Extract the (x, y) coordinate from the center of the cell holding the provided text.  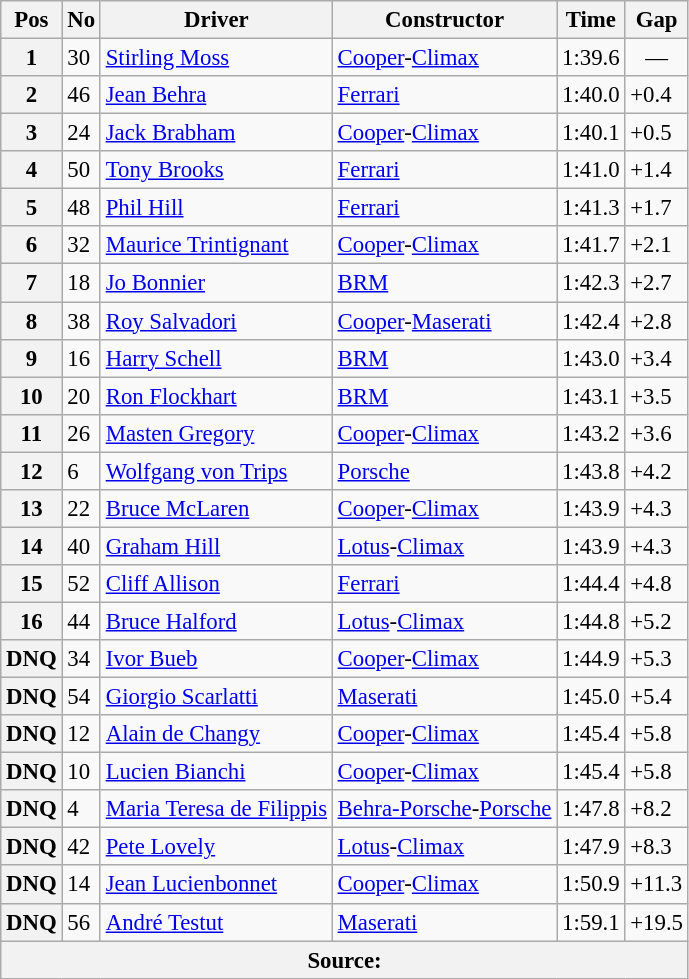
Bruce McLaren (216, 509)
Roy Salvadori (216, 321)
7 (32, 283)
1:41.0 (591, 170)
Pete Lovely (216, 847)
1:43.0 (591, 358)
Jack Brabham (216, 133)
44 (81, 621)
42 (81, 847)
+0.5 (656, 133)
Graham Hill (216, 546)
Lucien Bianchi (216, 772)
46 (81, 95)
1:59.1 (591, 922)
Ron Flockhart (216, 396)
Maria Teresa de Filippis (216, 809)
Wolfgang von Trips (216, 471)
Source: (345, 960)
1:47.8 (591, 809)
1:44.8 (591, 621)
1:40.0 (591, 95)
Time (591, 20)
+0.4 (656, 95)
48 (81, 208)
30 (81, 58)
3 (32, 133)
Tony Brooks (216, 170)
Constructor (444, 20)
+4.2 (656, 471)
40 (81, 546)
13 (32, 509)
Stirling Moss (216, 58)
9 (32, 358)
Maurice Trintignant (216, 245)
— (656, 58)
1:40.1 (591, 133)
1:50.9 (591, 885)
8 (32, 321)
+4.8 (656, 584)
54 (81, 697)
24 (81, 133)
Behra-Porsche-Porsche (444, 809)
1:47.9 (591, 847)
Alain de Changy (216, 734)
Cooper-Maserati (444, 321)
1:42.3 (591, 283)
Cliff Allison (216, 584)
1:43.2 (591, 433)
+5.2 (656, 621)
38 (81, 321)
1:43.1 (591, 396)
32 (81, 245)
1:43.8 (591, 471)
52 (81, 584)
+2.8 (656, 321)
+3.6 (656, 433)
2 (32, 95)
50 (81, 170)
+3.5 (656, 396)
+8.3 (656, 847)
Gap (656, 20)
34 (81, 659)
18 (81, 283)
Bruce Halford (216, 621)
+8.2 (656, 809)
Porsche (444, 471)
1:39.6 (591, 58)
56 (81, 922)
26 (81, 433)
+2.1 (656, 245)
Masten Gregory (216, 433)
Phil Hill (216, 208)
+11.3 (656, 885)
Driver (216, 20)
5 (32, 208)
1 (32, 58)
20 (81, 396)
1:44.9 (591, 659)
Ivor Bueb (216, 659)
+5.4 (656, 697)
1:44.4 (591, 584)
1:45.0 (591, 697)
+3.4 (656, 358)
15 (32, 584)
+19.5 (656, 922)
22 (81, 509)
Jean Lucienbonnet (216, 885)
André Testut (216, 922)
Jo Bonnier (216, 283)
Harry Schell (216, 358)
Jean Behra (216, 95)
+1.7 (656, 208)
1:41.7 (591, 245)
+2.7 (656, 283)
+5.3 (656, 659)
1:42.4 (591, 321)
+1.4 (656, 170)
No (81, 20)
Pos (32, 20)
Giorgio Scarlatti (216, 697)
1:41.3 (591, 208)
11 (32, 433)
